From the cell containing the given text, extract its center point as (X, Y) coordinate. 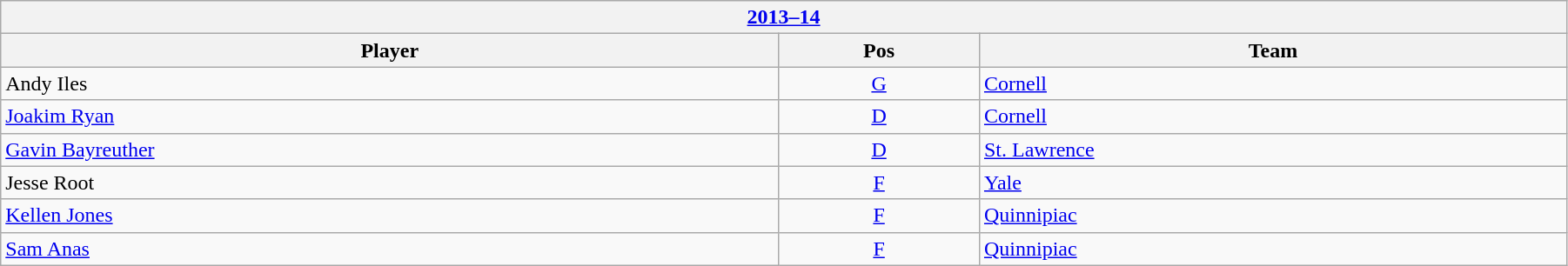
Kellen Jones (390, 216)
Jesse Root (390, 183)
Pos (879, 50)
Andy Iles (390, 83)
Yale (1272, 183)
G (879, 83)
2013–14 (784, 17)
Sam Anas (390, 249)
Joakim Ryan (390, 116)
St. Lawrence (1272, 150)
Player (390, 50)
Gavin Bayreuther (390, 150)
Team (1272, 50)
